Output the [X, Y] coordinate of the center of the cell containing the given text.  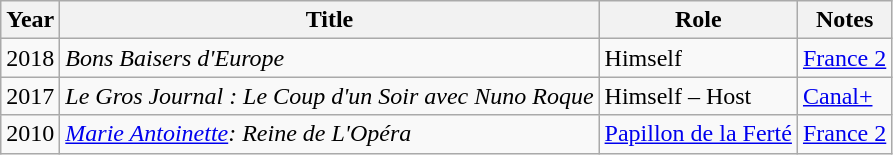
2010 [30, 134]
2017 [30, 96]
2018 [30, 58]
Year [30, 20]
Notes [844, 20]
Marie Antoinette: Reine de L'Opéra [330, 134]
Canal+ [844, 96]
Bons Baisers d'Europe [330, 58]
Papillon de la Ferté [698, 134]
Role [698, 20]
Himself [698, 58]
Le Gros Journal : Le Coup d'un Soir avec Nuno Roque [330, 96]
Title [330, 20]
Himself – Host [698, 96]
